Pinpoint the cell where the given text exists, returning its [x, y] midpoint coordinate. 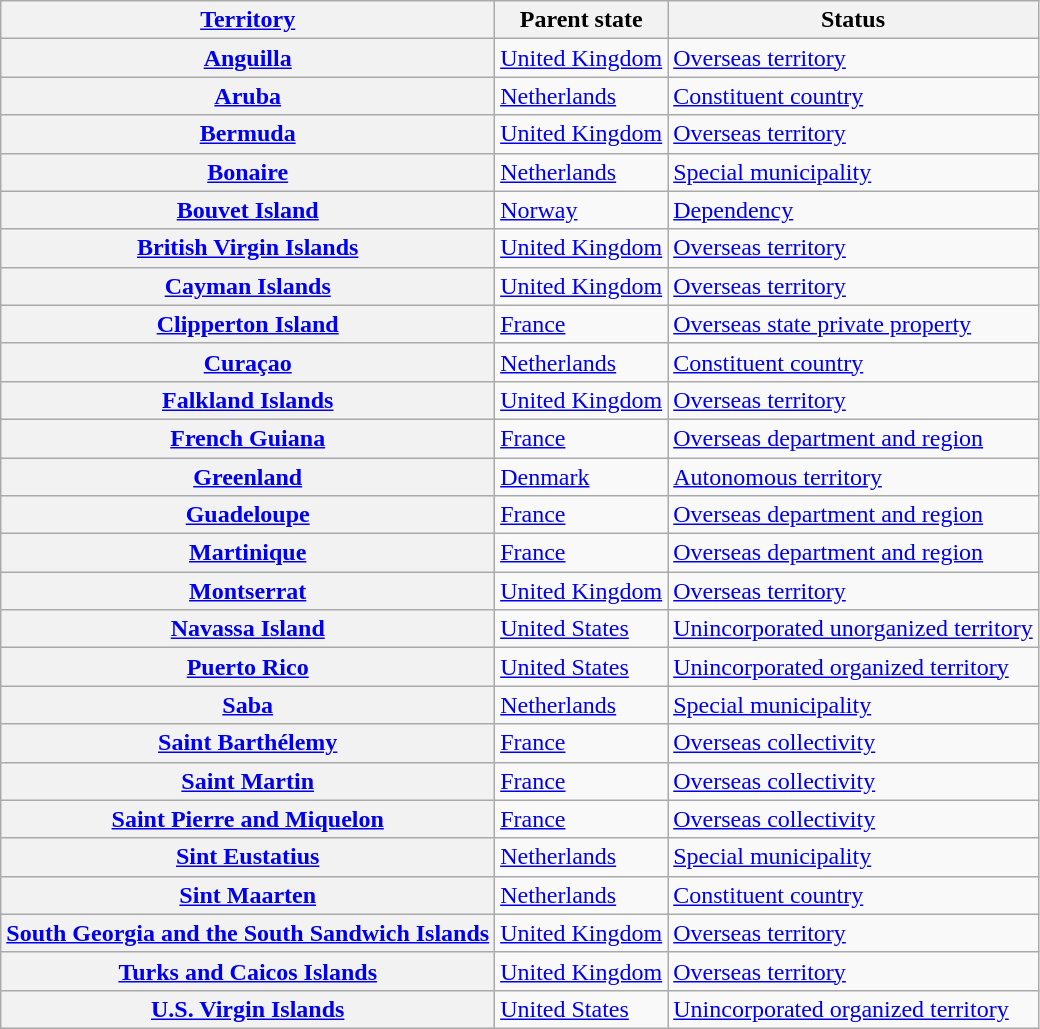
Dependency [853, 210]
Anguilla [248, 58]
Aruba [248, 96]
French Guiana [248, 438]
U.S. Virgin Islands [248, 1009]
Greenland [248, 477]
Unincorporated unorganized territory [853, 629]
Overseas state private property [853, 324]
Status [853, 20]
Falkland Islands [248, 400]
Saint Pierre and Miquelon [248, 819]
Navassa Island [248, 629]
Bouvet Island [248, 210]
Cayman Islands [248, 286]
Sint Eustatius [248, 857]
Martinique [248, 553]
Denmark [582, 477]
Curaçao [248, 362]
Saint Barthélemy [248, 743]
Bermuda [248, 134]
Autonomous territory [853, 477]
Guadeloupe [248, 515]
British Virgin Islands [248, 248]
Sint Maarten [248, 895]
Puerto Rico [248, 667]
Territory [248, 20]
South Georgia and the South Sandwich Islands [248, 933]
Turks and Caicos Islands [248, 971]
Montserrat [248, 591]
Parent state [582, 20]
Saint Martin [248, 781]
Norway [582, 210]
Saba [248, 705]
Clipperton Island [248, 324]
Bonaire [248, 172]
